Detect which cell encompasses the target text, then output its [x, y] center coordinate. 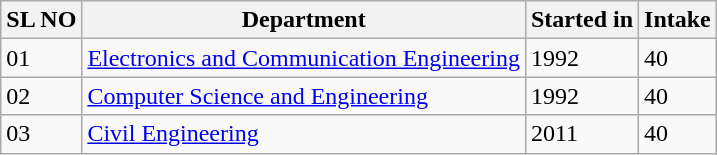
01 [42, 58]
Civil Engineering [304, 134]
2011 [582, 134]
Electronics and Communication Engineering [304, 58]
03 [42, 134]
Intake [678, 20]
Started in [582, 20]
02 [42, 96]
SL NO [42, 20]
Department [304, 20]
Computer Science and Engineering [304, 96]
